Return [x, y] of the center of cell containing provided text 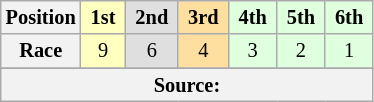
4th [253, 17]
1 [349, 51]
Source: [187, 85]
3 [253, 51]
9 [104, 51]
4 [203, 51]
2nd [152, 17]
5th [301, 17]
6th [349, 17]
Position [41, 17]
6 [152, 51]
Race [41, 51]
2 [301, 51]
1st [104, 17]
3rd [203, 17]
